Find where the given text appears and provide that cell's center as [X, Y] coordinate. 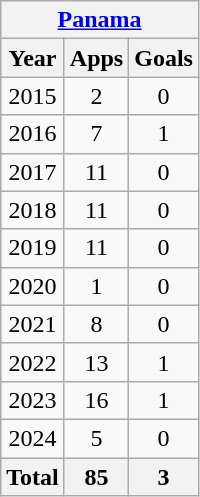
2015 [33, 96]
2021 [33, 324]
2018 [33, 210]
13 [96, 362]
2 [96, 96]
2020 [33, 286]
Goals [164, 58]
2024 [33, 438]
Panama [100, 20]
2016 [33, 134]
Year [33, 58]
2023 [33, 400]
16 [96, 400]
8 [96, 324]
5 [96, 438]
Total [33, 477]
Apps [96, 58]
85 [96, 477]
2019 [33, 248]
2022 [33, 362]
3 [164, 477]
7 [96, 134]
2017 [33, 172]
